From the cell containing the given text, extract its center point as [x, y] coordinate. 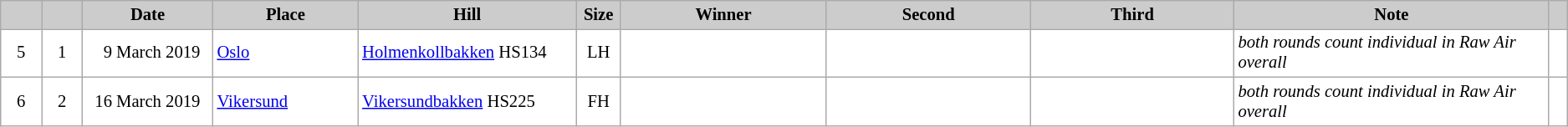
FH [599, 101]
Size [599, 14]
6 [22, 101]
5 [22, 53]
Vikersund [286, 101]
9 March 2019 [148, 53]
Oslo [286, 53]
Third [1132, 14]
Vikersundbakken HS225 [467, 101]
Holmenkollbakken HS134 [467, 53]
16 March 2019 [148, 101]
Date [148, 14]
Second [928, 14]
Winner [723, 14]
LH [599, 53]
1 [62, 53]
Note [1392, 14]
2 [62, 101]
Place [286, 14]
Hill [467, 14]
